Locate the cell with the specified text and output its (x, y) center coordinate. 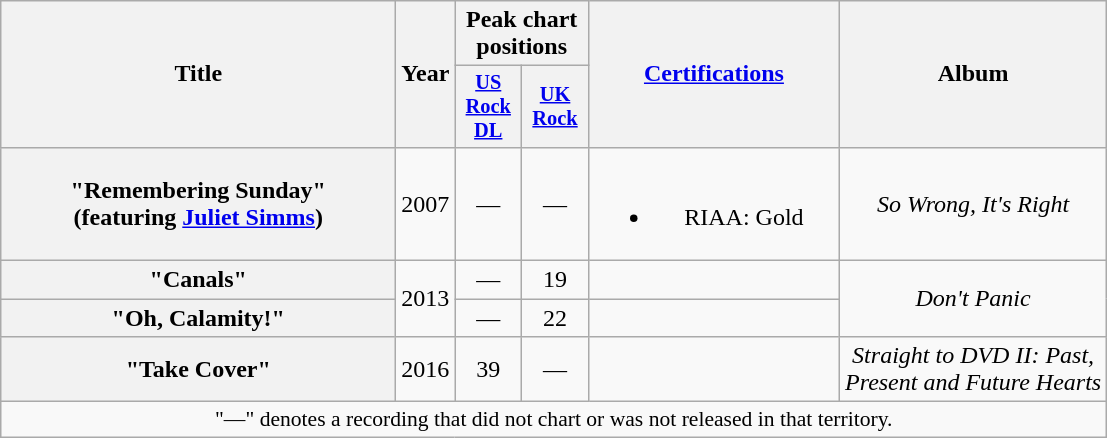
"Take Cover" (198, 370)
"Remembering Sunday"(featuring Juliet Simms) (198, 204)
2007 (426, 204)
"Canals" (198, 280)
Year (426, 74)
"Oh, Calamity!" (198, 318)
19 (556, 280)
Peak chart positions (522, 34)
22 (556, 318)
2013 (426, 299)
Certifications (714, 74)
So Wrong, It's Right (972, 204)
"—" denotes a recording that did not chart or was not released in that territory. (554, 420)
Album (972, 74)
2016 (426, 370)
RIAA: Gold (714, 204)
Don't Panic (972, 299)
39 (488, 370)
USRockDL (488, 107)
Straight to DVD II: Past, Present and Future Hearts (972, 370)
UKRock (556, 107)
Title (198, 74)
